For the text-containing cell, return its midpoint in (X, Y) coordinate format. 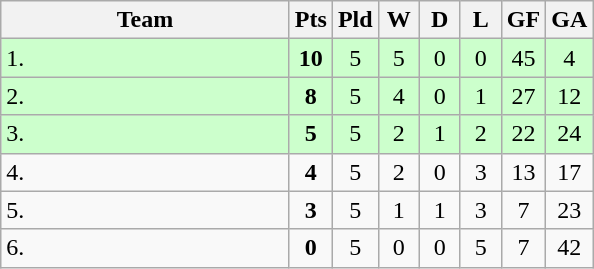
13 (523, 172)
5. (146, 210)
3. (146, 134)
10 (310, 58)
Pts (310, 20)
1. (146, 58)
8 (310, 96)
12 (570, 96)
24 (570, 134)
27 (523, 96)
4. (146, 172)
6. (146, 248)
Team (146, 20)
45 (523, 58)
17 (570, 172)
W (398, 20)
GA (570, 20)
23 (570, 210)
D (440, 20)
Pld (355, 20)
42 (570, 248)
GF (523, 20)
2. (146, 96)
22 (523, 134)
L (480, 20)
